Capture the cell that displays the provided text and extract its [x, y] central coordinate. 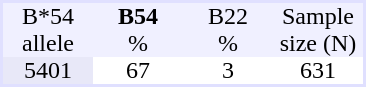
631 [318, 70]
67 [138, 70]
B22 [228, 16]
3 [228, 70]
size (N) [318, 44]
B*54 [48, 16]
B54 [138, 16]
Sample [318, 16]
allele [48, 44]
5401 [48, 70]
